Extract the [X, Y] coordinate from the center of the cell holding the provided text.  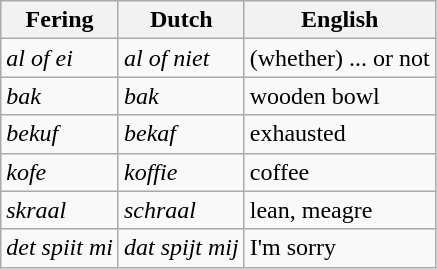
Dutch [181, 20]
wooden bowl [340, 96]
dat spijt mij [181, 248]
I'm sorry [340, 248]
det spiit mi [60, 248]
bekaf [181, 134]
koffie [181, 172]
exhausted [340, 134]
lean, meagre [340, 210]
al of ei [60, 58]
(whether) ... or not [340, 58]
English [340, 20]
schraal [181, 210]
al of niet [181, 58]
Fering [60, 20]
kofe [60, 172]
skraal [60, 210]
bekuf [60, 134]
coffee [340, 172]
